For the text-containing cell, return its midpoint in [X, Y] coordinate format. 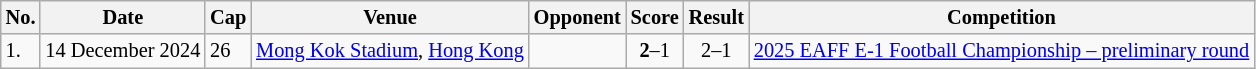
26 [228, 51]
Score [655, 17]
14 December 2024 [122, 51]
Date [122, 17]
Venue [390, 17]
Cap [228, 17]
Result [716, 17]
Competition [1002, 17]
2025 EAFF E-1 Football Championship – preliminary round [1002, 51]
1. [21, 51]
Mong Kok Stadium, Hong Kong [390, 51]
No. [21, 17]
Opponent [578, 17]
